Determine the [X, Y] coordinate at the center of the cell enclosing the given text.  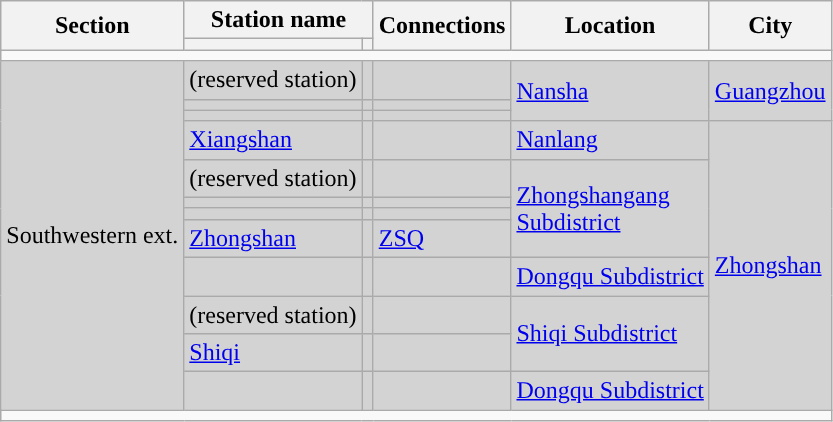
Guangzhou [770, 91]
Station name [278, 20]
Xiangshan [273, 140]
Location [610, 26]
ZhongshangangSubdistrict [610, 208]
Southwestern ext. [92, 236]
Nansha [610, 91]
ZSQ [442, 238]
Nanlang [610, 140]
Section [92, 26]
Shiqi Subdistrict [610, 334]
Shiqi [273, 353]
Connections [442, 26]
City [770, 26]
